Pinpoint the cell where the given text exists, returning its (x, y) midpoint coordinate. 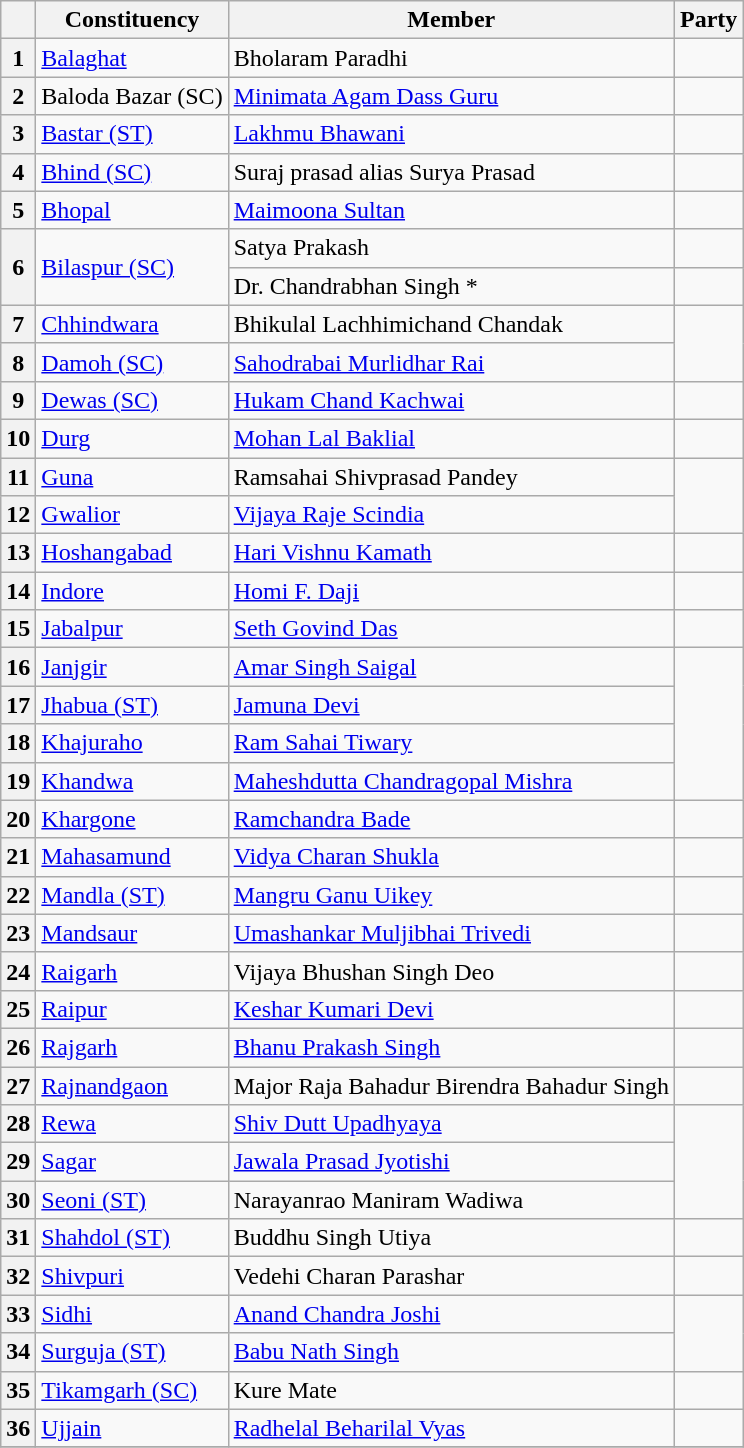
Maimoona Sultan (451, 210)
Janjgir (132, 667)
Guna (132, 477)
Rewa (132, 1124)
Balaghat (132, 58)
Indore (132, 591)
Constituency (132, 20)
Tikamgarh (SC) (132, 1390)
29 (18, 1162)
1 (18, 58)
15 (18, 629)
Keshar Kumari Devi (451, 1009)
26 (18, 1047)
35 (18, 1390)
Vedehi Charan Parashar (451, 1276)
32 (18, 1276)
Khargone (132, 819)
10 (18, 438)
Hari Vishnu Kamath (451, 553)
Member (451, 20)
Seth Govind Das (451, 629)
33 (18, 1314)
Bhind (SC) (132, 172)
11 (18, 477)
Kure Mate (451, 1390)
16 (18, 667)
6 (18, 267)
3 (18, 134)
Minimata Agam Dass Guru (451, 96)
34 (18, 1352)
Shiv Dutt Upadhyaya (451, 1124)
28 (18, 1124)
14 (18, 591)
Dr. Chandrabhan Singh * (451, 286)
Bastar (ST) (132, 134)
Mangru Ganu Uikey (451, 895)
36 (18, 1428)
Major Raja Bahadur Birendra Bahadur Singh (451, 1085)
9 (18, 400)
31 (18, 1238)
12 (18, 515)
Rajgarh (132, 1047)
Khajuraho (132, 743)
13 (18, 553)
Raipur (132, 1009)
Amar Singh Saigal (451, 667)
Radhelal Beharilal Vyas (451, 1428)
Jamuna Devi (451, 705)
Hukam Chand Kachwai (451, 400)
Raigarh (132, 971)
Surguja (ST) (132, 1352)
Vijaya Bhushan Singh Deo (451, 971)
27 (18, 1085)
Durg (132, 438)
30 (18, 1200)
Shivpuri (132, 1276)
Dewas (SC) (132, 400)
5 (18, 210)
19 (18, 781)
18 (18, 743)
Ram Sahai Tiwary (451, 743)
Bhanu Prakash Singh (451, 1047)
Bhikulal Lachhimichand Chandak (451, 324)
Maheshdutta Chandragopal Mishra (451, 781)
Gwalior (132, 515)
Mohan Lal Baklial (451, 438)
Mahasamund (132, 857)
Umashankar Muljibhai Trivedi (451, 933)
Rajnandgaon (132, 1085)
Ramsahai Shivprasad Pandey (451, 477)
Narayanrao Maniram Wadiwa (451, 1200)
Jawala Prasad Jyotishi (451, 1162)
Lakhmu Bhawani (451, 134)
8 (18, 362)
Jabalpur (132, 629)
4 (18, 172)
Buddhu Singh Utiya (451, 1238)
2 (18, 96)
23 (18, 933)
Bholaram Paradhi (451, 58)
Ramchandra Bade (451, 819)
Babu Nath Singh (451, 1352)
Hoshangabad (132, 553)
Sidhi (132, 1314)
Damoh (SC) (132, 362)
Suraj prasad alias Surya Prasad (451, 172)
Anand Chandra Joshi (451, 1314)
Homi F. Daji (451, 591)
Sahodrabai Murlidhar Rai (451, 362)
Sagar (132, 1162)
Vijaya Raje Scindia (451, 515)
Khandwa (132, 781)
20 (18, 819)
Satya Prakash (451, 248)
Mandla (ST) (132, 895)
Baloda Bazar (SC) (132, 96)
Ujjain (132, 1428)
Party (708, 20)
7 (18, 324)
Chhindwara (132, 324)
Seoni (ST) (132, 1200)
25 (18, 1009)
17 (18, 705)
21 (18, 857)
Bhopal (132, 210)
Shahdol (ST) (132, 1238)
22 (18, 895)
Bilaspur (SC) (132, 267)
Mandsaur (132, 933)
Jhabua (ST) (132, 705)
Vidya Charan Shukla (451, 857)
24 (18, 971)
